Output the (X, Y) coordinate of the center of the cell containing the given text.  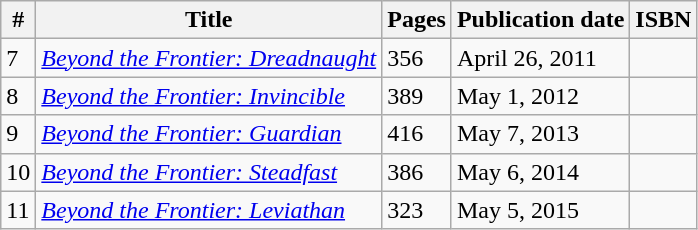
May 1, 2012 (540, 96)
386 (417, 172)
389 (417, 96)
May 6, 2014 (540, 172)
8 (18, 96)
356 (417, 58)
Beyond the Frontier: Steadfast (209, 172)
April 26, 2011 (540, 58)
# (18, 20)
7 (18, 58)
Pages (417, 20)
416 (417, 134)
ISBN (664, 20)
Title (209, 20)
Publication date (540, 20)
May 7, 2013 (540, 134)
Beyond the Frontier: Guardian (209, 134)
May 5, 2015 (540, 210)
Beyond the Frontier: Invincible (209, 96)
9 (18, 134)
Beyond the Frontier: Dreadnaught (209, 58)
10 (18, 172)
323 (417, 210)
11 (18, 210)
Beyond the Frontier: Leviathan (209, 210)
